Extract the (x, y) coordinate from the center of the cell holding the provided text.  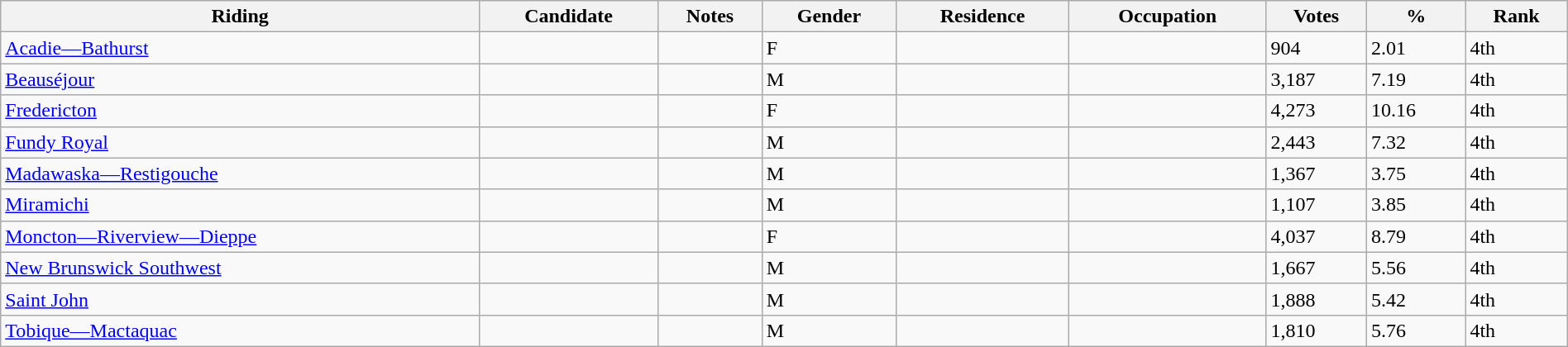
5.76 (1416, 330)
3.85 (1416, 205)
4,037 (1317, 236)
5.56 (1416, 268)
8.79 (1416, 236)
5.42 (1416, 299)
3.75 (1416, 173)
Notes (710, 17)
2,443 (1317, 142)
Acadie—Bathurst (240, 48)
10.16 (1416, 111)
1,367 (1317, 173)
1,888 (1317, 299)
1,810 (1317, 330)
4,273 (1317, 111)
Votes (1317, 17)
Moncton—Riverview—Dieppe (240, 236)
Saint John (240, 299)
Miramichi (240, 205)
7.32 (1416, 142)
Residence (982, 17)
1,107 (1317, 205)
1,667 (1317, 268)
Madawaska—Restigouche (240, 173)
7.19 (1416, 79)
Riding (240, 17)
% (1416, 17)
Tobique—Mactaquac (240, 330)
2.01 (1416, 48)
Gender (829, 17)
New Brunswick Southwest (240, 268)
Fredericton (240, 111)
904 (1317, 48)
Rank (1517, 17)
3,187 (1317, 79)
Beauséjour (240, 79)
Candidate (568, 17)
Fundy Royal (240, 142)
Occupation (1168, 17)
